Capture the cell that displays the provided text and extract its [X, Y] central coordinate. 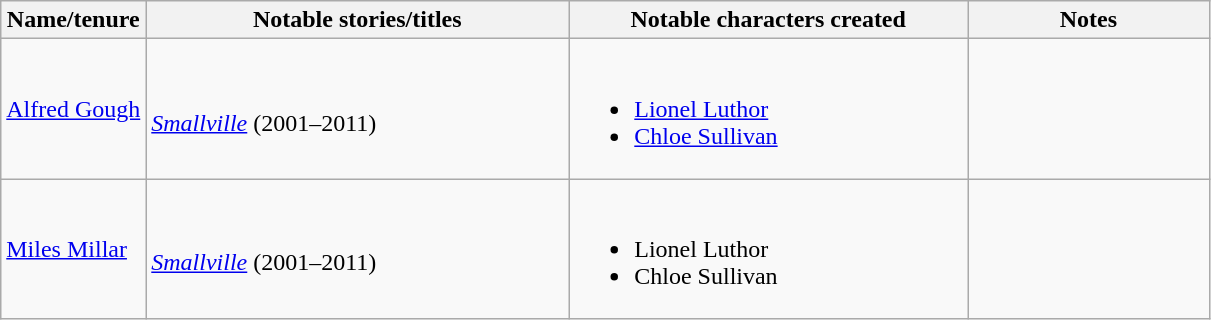
Notable characters created [768, 20]
Miles Millar [74, 249]
Name/tenure [74, 20]
Notable stories/titles [358, 20]
Notes [1089, 20]
Alfred Gough [74, 109]
